Output the (x, y) coordinate of the center of the cell containing the given text.  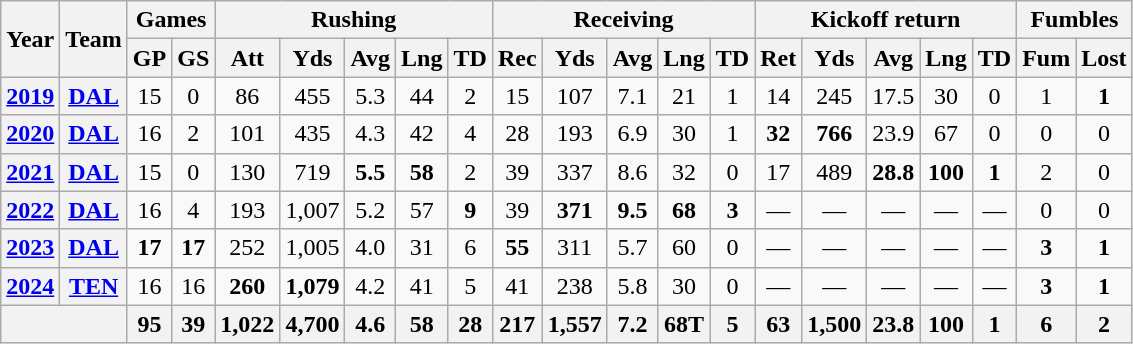
4.0 (370, 248)
238 (574, 286)
14 (778, 96)
1,005 (312, 248)
68T (684, 324)
1,022 (248, 324)
63 (778, 324)
1,557 (574, 324)
GP (149, 58)
260 (248, 286)
Att (248, 58)
Kickoff return (886, 20)
1,500 (834, 324)
130 (248, 172)
Lost (1104, 58)
7.1 (632, 96)
2021 (30, 172)
252 (248, 248)
311 (574, 248)
21 (684, 96)
217 (517, 324)
86 (248, 96)
101 (248, 134)
5.8 (632, 286)
5.2 (370, 210)
719 (312, 172)
Fum (1046, 58)
2019 (30, 96)
9 (470, 210)
TEN (94, 286)
2023 (30, 248)
4.2 (370, 286)
55 (517, 248)
7.2 (632, 324)
44 (422, 96)
2024 (30, 286)
1,079 (312, 286)
5.5 (370, 172)
23.9 (894, 134)
Year (30, 39)
Rec (517, 58)
5.3 (370, 96)
Receiving (623, 20)
337 (574, 172)
5.7 (632, 248)
Fumbles (1074, 20)
95 (149, 324)
Team (94, 39)
42 (422, 134)
489 (834, 172)
Ret (778, 58)
435 (312, 134)
455 (312, 96)
31 (422, 248)
371 (574, 210)
4.6 (370, 324)
17.5 (894, 96)
2020 (30, 134)
9.5 (632, 210)
Games (170, 20)
57 (422, 210)
245 (834, 96)
6.9 (632, 134)
8.6 (632, 172)
4.3 (370, 134)
Rushing (354, 20)
67 (946, 134)
766 (834, 134)
GS (194, 58)
68 (684, 210)
107 (574, 96)
28.8 (894, 172)
4,700 (312, 324)
23.8 (894, 324)
1,007 (312, 210)
2022 (30, 210)
60 (684, 248)
